Scan for the cell matching the given text and deliver its (X, Y) coordinate at center. 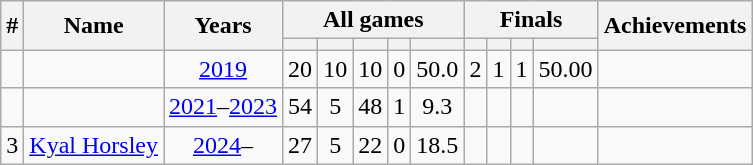
Achievements (675, 26)
2021–2023 (224, 107)
50.00 (566, 69)
Kyal Horsley (94, 145)
2 (476, 69)
2024– (224, 145)
# (12, 26)
18.5 (438, 145)
50.0 (438, 69)
20 (300, 69)
2019 (224, 69)
3 (12, 145)
Name (94, 26)
Years (224, 26)
54 (300, 107)
48 (370, 107)
27 (300, 145)
Finals (531, 20)
22 (370, 145)
All games (374, 20)
9.3 (438, 107)
